Determine the (x, y) coordinate at the center of the cell enclosing the given text.  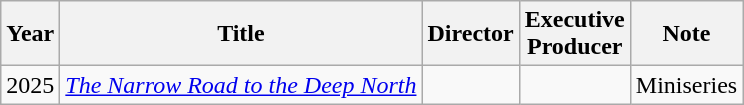
Director (470, 34)
ExecutiveProducer (574, 34)
Year (30, 34)
Title (241, 34)
Miniseries (686, 85)
Note (686, 34)
The Narrow Road to the Deep North (241, 85)
2025 (30, 85)
